Return the (X, Y) coordinate for the center point of the cell that contains the specified text.  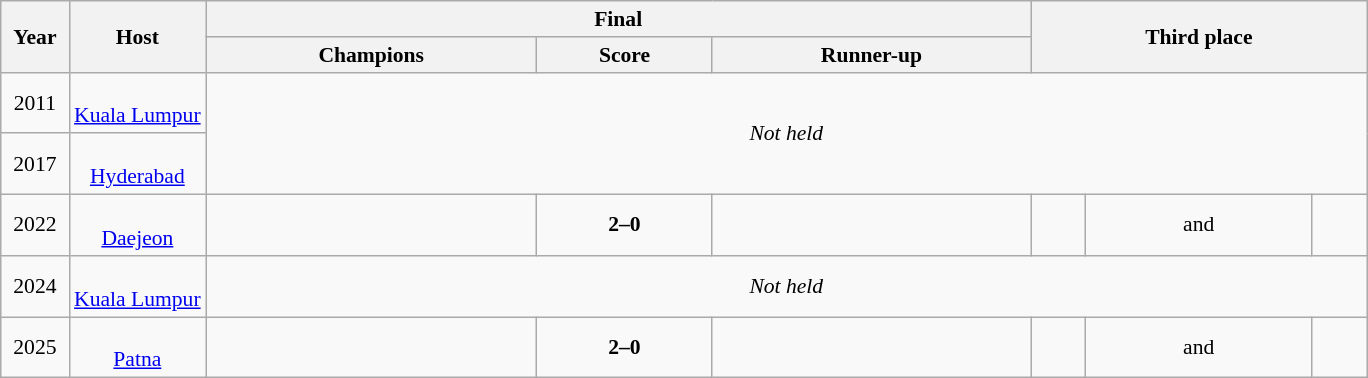
Final (618, 19)
2017 (35, 164)
Score (624, 55)
Champions (372, 55)
Third place (1199, 36)
2025 (35, 348)
2024 (35, 286)
Daejeon (138, 226)
Year (35, 36)
Hyderabad (138, 164)
Patna (138, 348)
2022 (35, 226)
Host (138, 36)
Runner-up (872, 55)
2011 (35, 102)
